Output the (X, Y) coordinate of the center of the cell containing the given text.  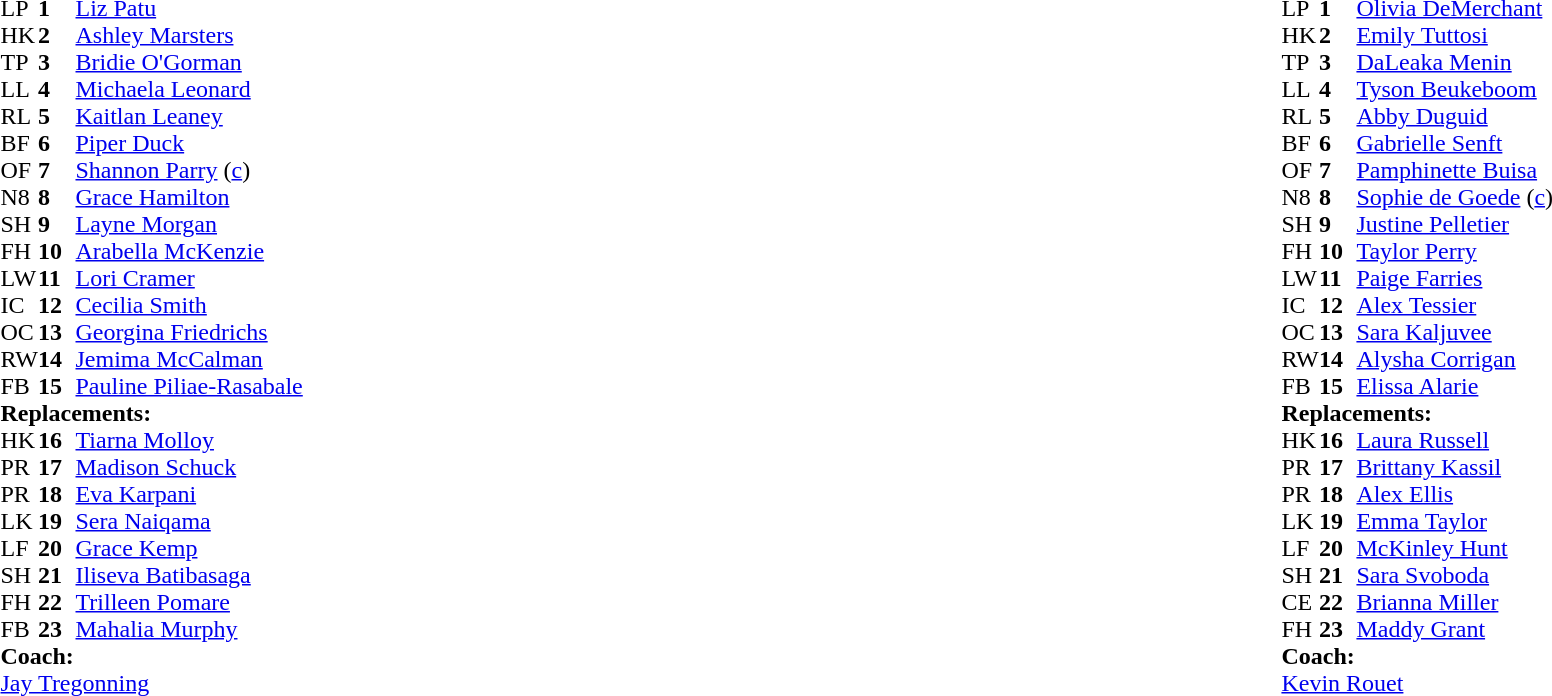
Mahalia Murphy (190, 630)
Layne Morgan (190, 224)
Grace Kemp (190, 548)
Grace Hamilton (190, 198)
Replacements: (151, 414)
Piper Duck (190, 144)
Coach: (151, 656)
Trilleen Pomare (190, 602)
Cecilia Smith (190, 306)
Madison Schuck (190, 468)
Pauline Piliae-Rasabale (190, 386)
Kaitlan Leaney (190, 116)
Ashley Marsters (190, 36)
CE (1300, 602)
Arabella McKenzie (190, 252)
Tiarna Molloy (190, 440)
Shannon Parry (c) (190, 170)
Michaela Leonard (190, 90)
Sera Naiqama (190, 522)
Lori Cramer (190, 278)
Jemima McCalman (190, 360)
Eva Karpani (190, 494)
Bridie O'Gorman (190, 62)
Iliseva Batibasaga (190, 576)
Georgina Friedrichs (190, 332)
